Output the (X, Y) coordinate of the center of the cell containing the given text.  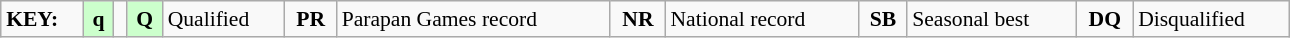
KEY: (42, 19)
SB (884, 19)
DQ (1104, 19)
Seasonal best (992, 19)
National record (762, 19)
Q (145, 19)
PR (311, 19)
Parapan Games record (474, 19)
q (98, 19)
Disqualified (1211, 19)
Qualified (224, 19)
NR (638, 19)
